Capture the cell that displays the provided text and extract its [x, y] central coordinate. 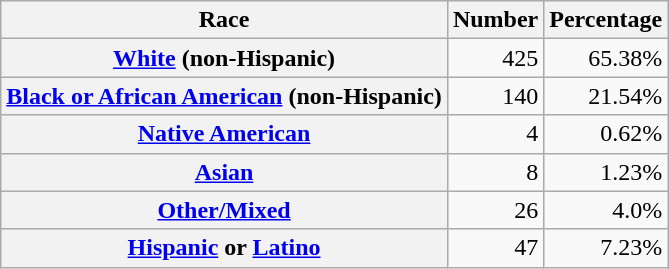
Hispanic or Latino [224, 248]
4.0% [606, 210]
Black or African American (non-Hispanic) [224, 96]
26 [495, 210]
Native American [224, 134]
65.38% [606, 58]
White (non-Hispanic) [224, 58]
4 [495, 134]
Other/Mixed [224, 210]
425 [495, 58]
47 [495, 248]
1.23% [606, 172]
8 [495, 172]
Percentage [606, 20]
140 [495, 96]
Number [495, 20]
21.54% [606, 96]
Asian [224, 172]
0.62% [606, 134]
7.23% [606, 248]
Race [224, 20]
